For the text-containing cell, return its midpoint in (X, Y) coordinate format. 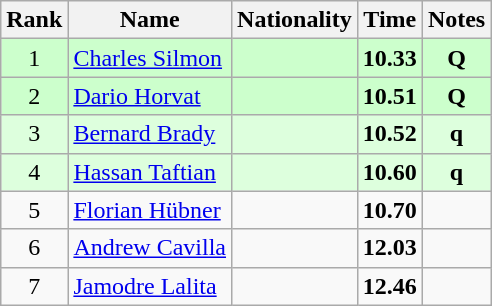
7 (34, 286)
10.70 (390, 210)
Florian Hübner (150, 210)
10.33 (390, 58)
3 (34, 134)
12.03 (390, 248)
12.46 (390, 286)
1 (34, 58)
10.51 (390, 96)
Notes (456, 20)
Bernard Brady (150, 134)
2 (34, 96)
Jamodre Lalita (150, 286)
Rank (34, 20)
Time (390, 20)
Hassan Taftian (150, 172)
4 (34, 172)
Andrew Cavilla (150, 248)
Dario Horvat (150, 96)
Nationality (295, 20)
Name (150, 20)
10.60 (390, 172)
5 (34, 210)
Charles Silmon (150, 58)
10.52 (390, 134)
6 (34, 248)
